Find where the given text appears and provide that cell's center as [X, Y] coordinate. 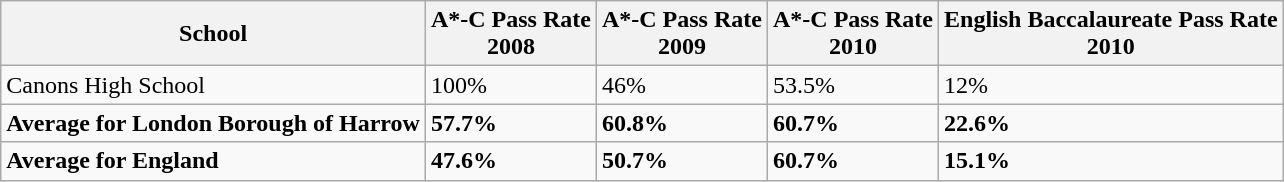
100% [510, 85]
57.7% [510, 123]
A*-C Pass Rate2008 [510, 34]
47.6% [510, 161]
60.8% [682, 123]
English Baccalaureate Pass Rate2010 [1112, 34]
Average for London Borough of Harrow [214, 123]
A*-C Pass Rate2010 [852, 34]
12% [1112, 85]
22.6% [1112, 123]
53.5% [852, 85]
50.7% [682, 161]
15.1% [1112, 161]
A*-C Pass Rate2009 [682, 34]
School [214, 34]
46% [682, 85]
Canons High School [214, 85]
Average for England [214, 161]
